Scan for the cell matching the given text and deliver its [x, y] coordinate at center. 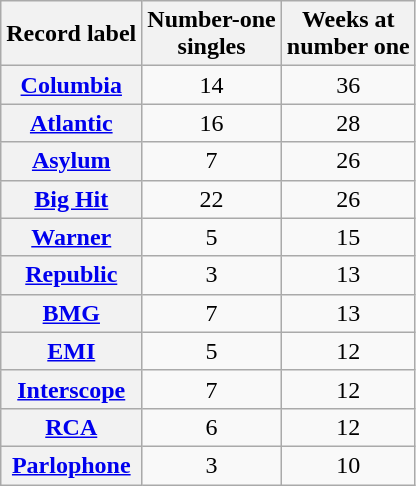
22 [212, 199]
EMI [72, 351]
36 [348, 85]
Republic [72, 275]
14 [212, 85]
15 [348, 237]
Asylum [72, 161]
Parlophone [72, 465]
Number-onesingles [212, 34]
Big Hit [72, 199]
6 [212, 427]
10 [348, 465]
Interscope [72, 389]
16 [212, 123]
Record label [72, 34]
Atlantic [72, 123]
Weeks atnumber one [348, 34]
Columbia [72, 85]
BMG [72, 313]
Warner [72, 237]
28 [348, 123]
RCA [72, 427]
